Locate the cell with the specified text and output its [x, y] center coordinate. 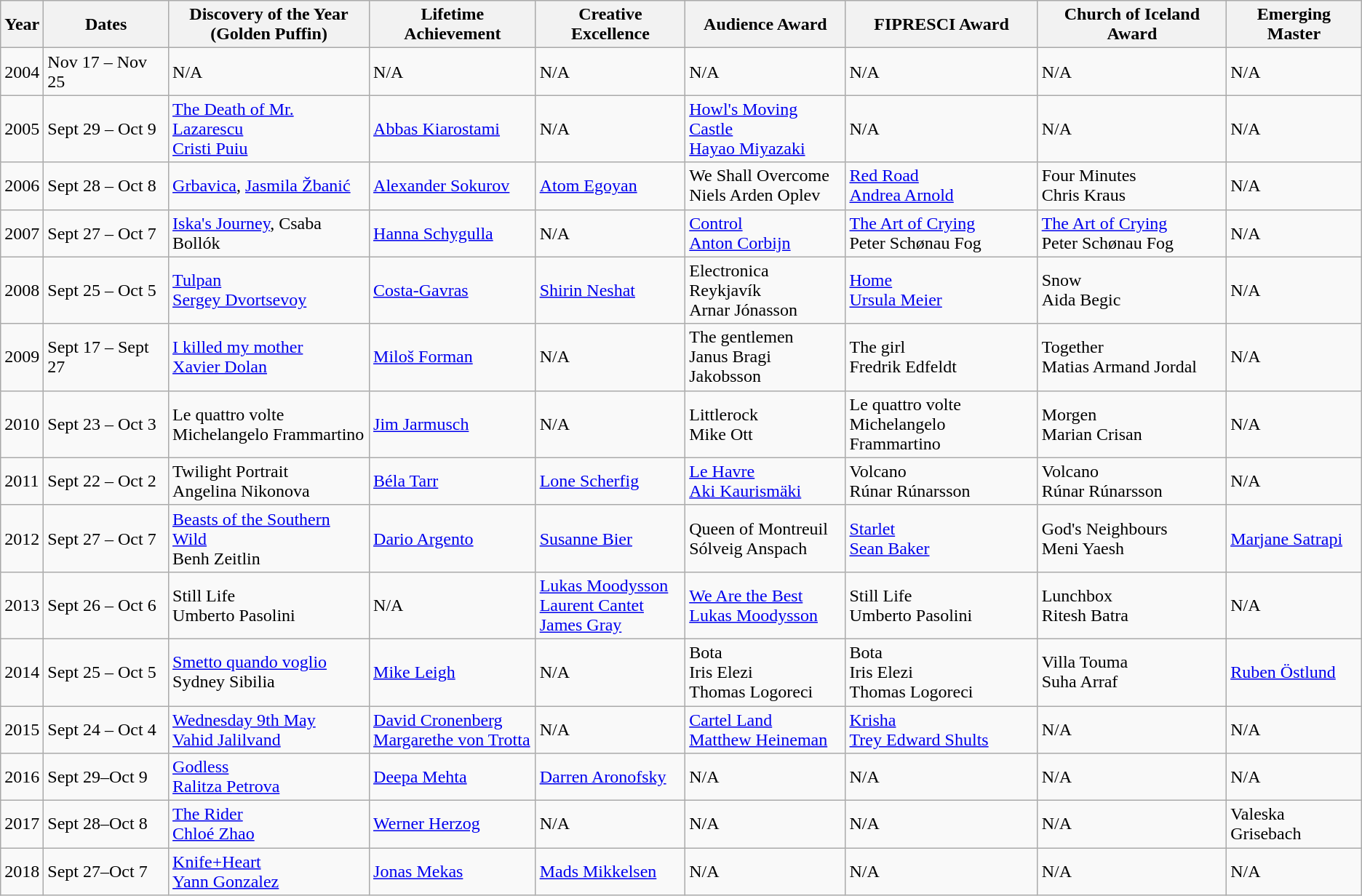
StarletSean Baker [941, 538]
TogetherMatias Armand Jordal [1132, 357]
Atom Egoyan [610, 186]
Sept 27–Oct 7 [106, 871]
Discovery of the Year(Golden Puffin) [269, 25]
Villa ToumaSuha Arraf [1132, 672]
Mads Mikkelsen [610, 871]
God's NeighboursMeni Yaesh [1132, 538]
Cartel LandMatthew Heineman [765, 729]
Creative Excellence [610, 25]
2006 [22, 186]
Sept 17 – Sept 27 [106, 357]
Darren Aronofsky [610, 777]
Sept 26 – Oct 6 [106, 605]
2008 [22, 290]
David CronenbergMargarethe von Trotta [453, 729]
Alexander Sokurov [453, 186]
Nov 17 – Nov 25 [106, 71]
The Death of Mr. LazarescuCristi Puiu [269, 129]
Lukas MoodyssonLaurent CantetJames Gray [610, 605]
We Shall OvercomeNiels Arden Oplev [765, 186]
TulpanSergey Dvortsevoy [269, 290]
Howl's Moving CastleHayao Miyazaki [765, 129]
HomeUrsula Meier [941, 290]
2009 [22, 357]
Knife+HeartYann Gonzalez [269, 871]
Smetto quando voglioSydney Sibilia [269, 672]
Four MinutesChris Kraus [1132, 186]
Sept 28–Oct 8 [106, 825]
Wednesday 9th MayVahid Jalilvand [269, 729]
Twilight PortraitAngelina Nikonova [269, 481]
2016 [22, 777]
Sept 29–Oct 9 [106, 777]
2014 [22, 672]
Abbas Kiarostami [453, 129]
KrishaTrey Edward Shults [941, 729]
Miloš Forman [453, 357]
Emerging Master [1294, 25]
Shirin Neshat [610, 290]
The gentlemenJanus Bragi Jakobsson [765, 357]
Red RoadAndrea Arnold [941, 186]
I killed my motherXavier Dolan [269, 357]
2007 [22, 233]
Jim Jarmusch [453, 424]
Sept 23 – Oct 3 [106, 424]
SnowAida Begic [1132, 290]
Marjane Satrapi [1294, 538]
Iska's Journey, Csaba Bollók [269, 233]
2010 [22, 424]
The girlFredrik Edfeldt [941, 357]
Sept 22 – Oct 2 [106, 481]
Lone Scherfig [610, 481]
MorgenMarian Crisan [1132, 424]
Jonas Mekas [453, 871]
2004 [22, 71]
Audience Award [765, 25]
Sept 28 – Oct 8 [106, 186]
Sept 29 – Oct 9 [106, 129]
Year [22, 25]
We Are the BestLukas Moodysson [765, 605]
Valeska Grisebach [1294, 825]
LunchboxRitesh Batra [1132, 605]
Grbavica, Jasmila Žbanić [269, 186]
2005 [22, 129]
Electronica ReykjavíkArnar Jónasson [765, 290]
Sept 24 – Oct 4 [106, 729]
Susanne Bier [610, 538]
GodlessRalitza Petrova [269, 777]
Deepa Mehta [453, 777]
Dates [106, 25]
2018 [22, 871]
The RiderChloé Zhao [269, 825]
Church of Iceland Award [1132, 25]
LittlerockMike Ott [765, 424]
2017 [22, 825]
Lifetime Achievement [453, 25]
2015 [22, 729]
2012 [22, 538]
Beasts of the Southern WildBenh Zeitlin [269, 538]
2013 [22, 605]
FIPRESCI Award [941, 25]
Hanna Schygulla [453, 233]
Queen of MontreuilSólveig Anspach [765, 538]
Le HavreAki Kaurismäki [765, 481]
Ruben Östlund [1294, 672]
Mike Leigh [453, 672]
Béla Tarr [453, 481]
ControlAnton Corbijn [765, 233]
Costa-Gavras [453, 290]
Werner Herzog [453, 825]
Dario Argento [453, 538]
2011 [22, 481]
